Find where the given text appears and provide that cell's center as [x, y] coordinate. 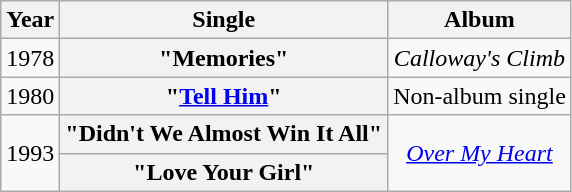
Over My Heart [480, 153]
1980 [30, 96]
"Tell Him" [224, 96]
1993 [30, 153]
Non-album single [480, 96]
"Love Your Girl" [224, 172]
"Memories" [224, 58]
"Didn't We Almost Win It All" [224, 134]
Year [30, 20]
Album [480, 20]
1978 [30, 58]
Calloway's Climb [480, 58]
Single [224, 20]
